Determine the [x, y] coordinate at the center of the cell enclosing the given text.  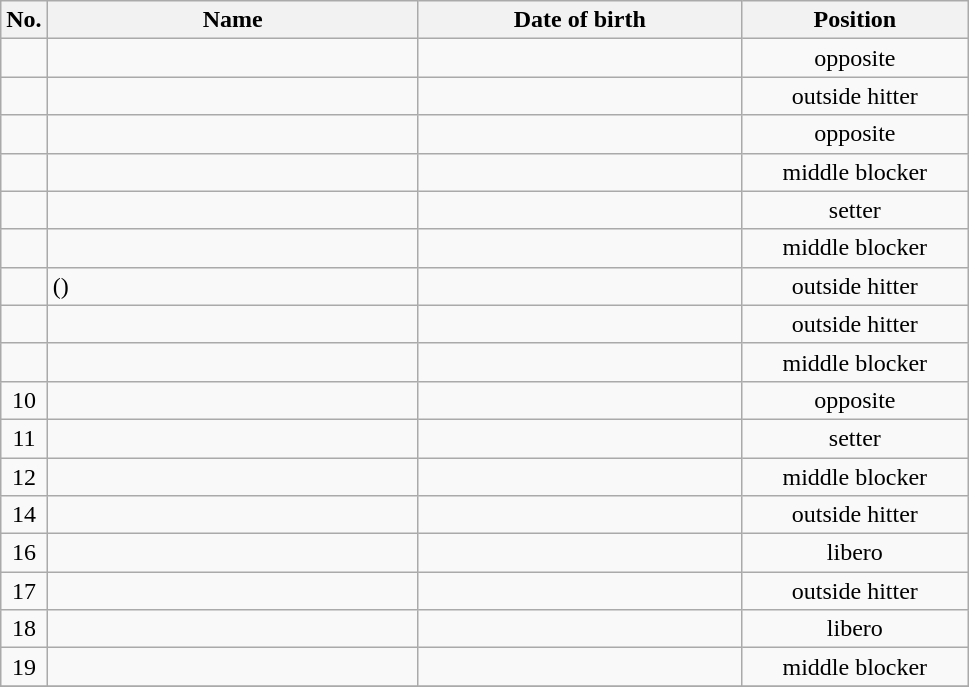
19 [24, 667]
Name [232, 20]
No. [24, 20]
() [232, 286]
Position [854, 20]
Date of birth [580, 20]
17 [24, 591]
10 [24, 400]
11 [24, 438]
18 [24, 629]
12 [24, 477]
14 [24, 515]
16 [24, 553]
